Provide the [x, y] coordinate of the cell's center where the given text is located.  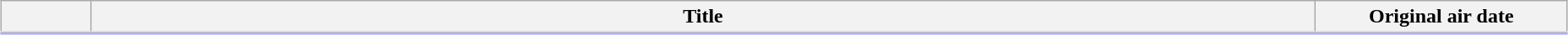
Original air date [1441, 17]
Title [703, 17]
